Identify which cell holds the provided text, then report its (x, y) central coordinate. 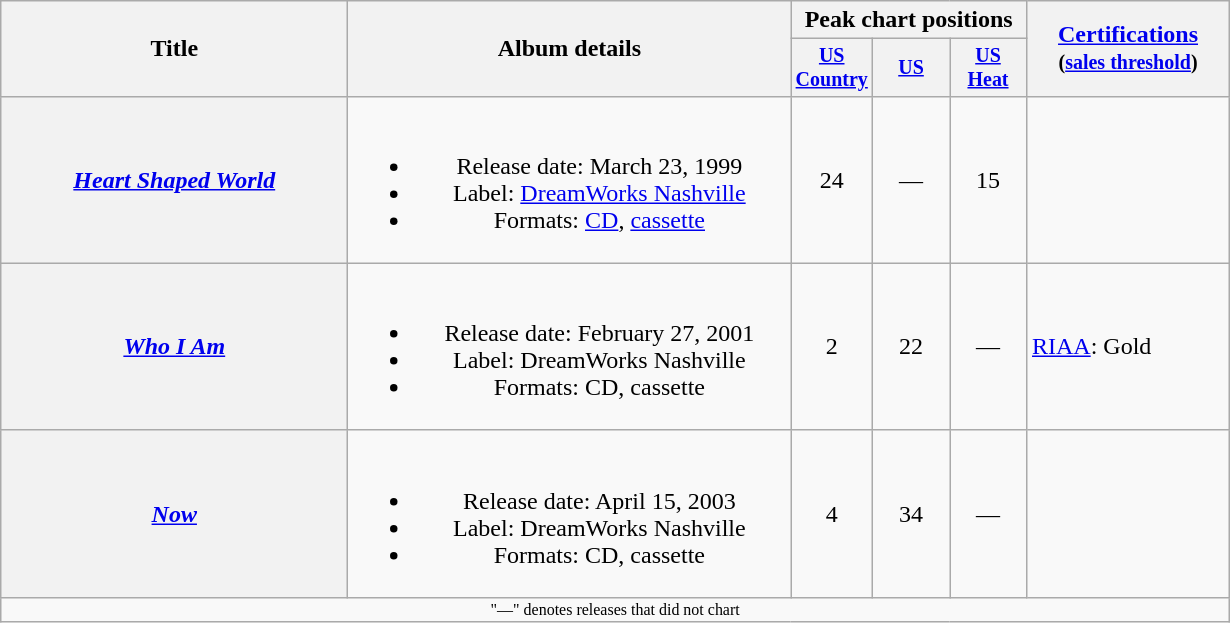
Peak chart positions (909, 20)
4 (832, 514)
Certifications(sales threshold) (1128, 49)
USHeat (988, 68)
15 (988, 180)
Now (174, 514)
22 (912, 346)
US (912, 68)
2 (832, 346)
24 (832, 180)
RIAA: Gold (1128, 346)
34 (912, 514)
Album details (570, 49)
Title (174, 49)
US Country (832, 68)
Who I Am (174, 346)
Heart Shaped World (174, 180)
Release date: February 27, 2001Label: DreamWorks NashvilleFormats: CD, cassette (570, 346)
Release date: April 15, 2003Label: DreamWorks NashvilleFormats: CD, cassette (570, 514)
"—" denotes releases that did not chart (616, 609)
Release date: March 23, 1999Label: DreamWorks NashvilleFormats: CD, cassette (570, 180)
